Identify which cell holds the provided text, then report its [X, Y] central coordinate. 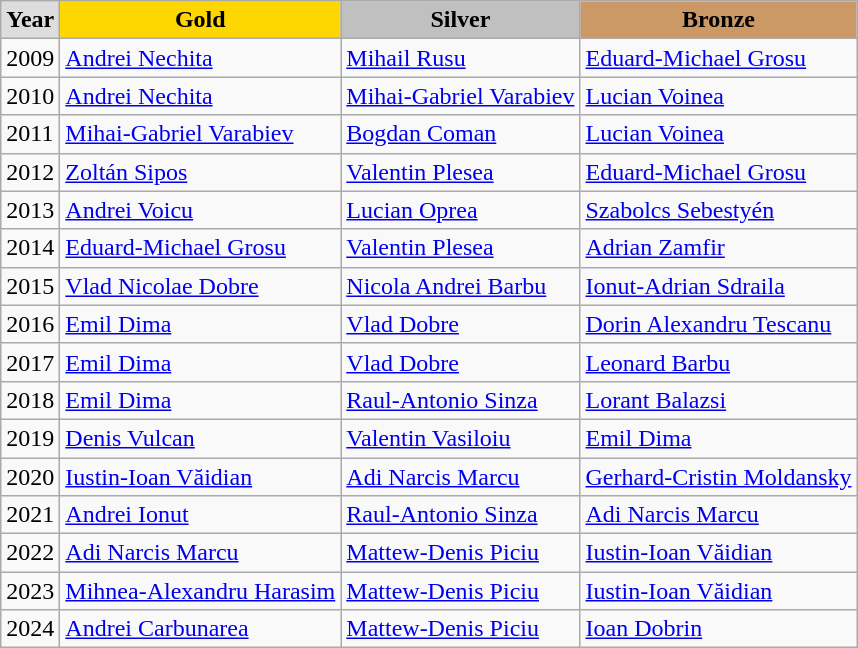
Andrei Voicu [200, 210]
2016 [30, 324]
Mihail Rusu [460, 58]
Leonard Barbu [718, 362]
Ionut-Adrian Sdraila [718, 286]
Lucian Oprea [460, 210]
2024 [30, 629]
Andrei Carbunarea [200, 629]
2011 [30, 134]
Gold [200, 20]
Vlad Nicolae Dobre [200, 286]
2018 [30, 400]
Andrei Ionut [200, 515]
Year [30, 20]
Denis Vulcan [200, 438]
2022 [30, 553]
Silver [460, 20]
Adrian Zamfir [718, 248]
Gerhard-Cristin Moldansky [718, 477]
Valentin Vasiloiu [460, 438]
Nicola Andrei Barbu [460, 286]
Zoltán Sipos [200, 172]
2009 [30, 58]
2013 [30, 210]
Mihnea-Alexandru Harasim [200, 591]
2023 [30, 591]
Ioan Dobrin [718, 629]
2020 [30, 477]
2010 [30, 96]
2012 [30, 172]
Dorin Alexandru Tescanu [718, 324]
2015 [30, 286]
Szabolcs Sebestyén [718, 210]
Lorant Balazsi [718, 400]
2021 [30, 515]
Bronze [718, 20]
Bogdan Coman [460, 134]
2017 [30, 362]
2019 [30, 438]
2014 [30, 248]
